Search for the cell housing the specified text and yield its (X, Y) center coordinate. 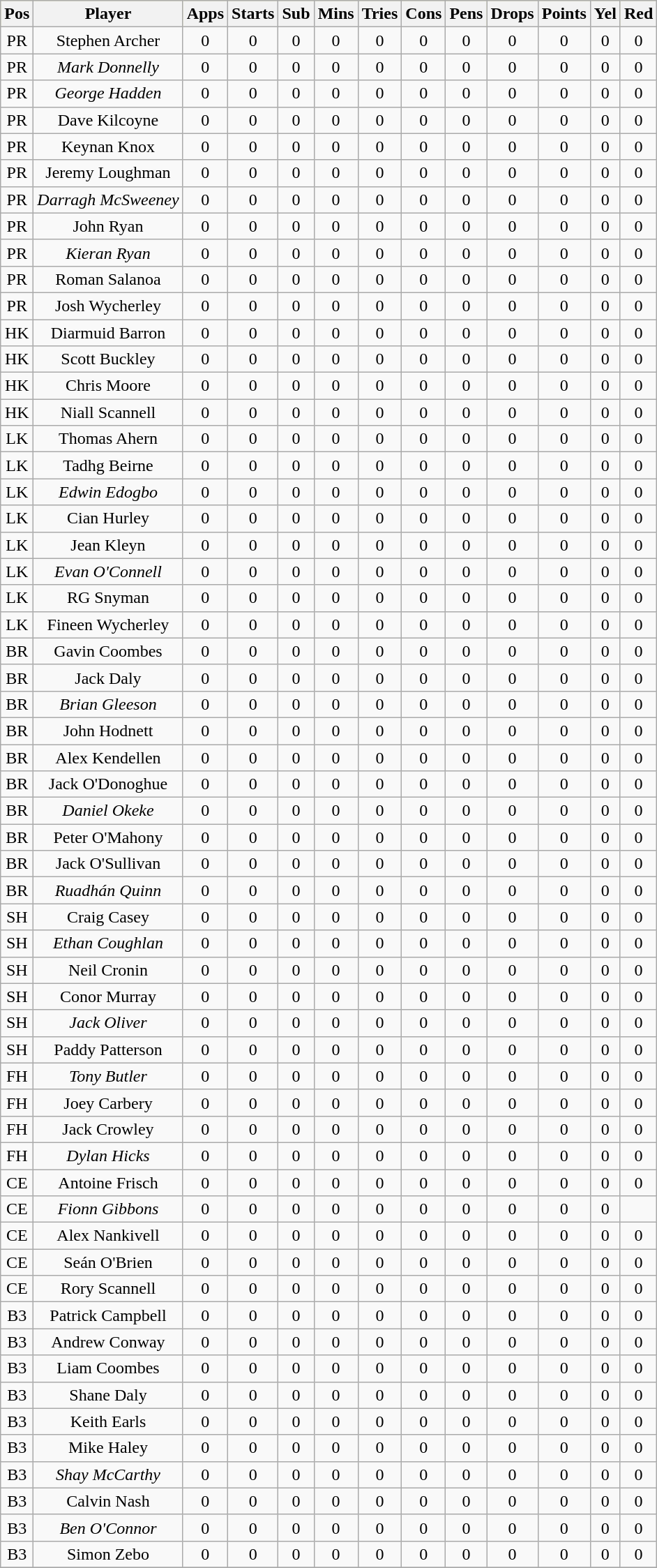
Apps (205, 14)
John Hodnett (108, 731)
Red (638, 14)
Mark Donnelly (108, 67)
Jean Kleyn (108, 545)
Pos (17, 14)
Evan O'Connell (108, 572)
Ben O'Connor (108, 1528)
Cons (424, 14)
Diarmuid Barron (108, 333)
Ruadhán Quinn (108, 890)
Edwin Edogbo (108, 492)
Keynan Knox (108, 147)
Calvin Nash (108, 1501)
Neil Cronin (108, 970)
Jack Crowley (108, 1129)
Jeremy Loughman (108, 173)
Chris Moore (108, 386)
Fionn Gibbons (108, 1209)
George Hadden (108, 94)
Alex Kendellen (108, 757)
Cian Hurley (108, 518)
Fineen Wycherley (108, 625)
Rory Scannell (108, 1289)
Simon Zebo (108, 1554)
Sub (296, 14)
Tries (379, 14)
Paddy Patterson (108, 1050)
Jack Daly (108, 678)
Joey Carbery (108, 1103)
Roman Salanoa (108, 279)
Tony Butler (108, 1076)
Gavin Coombes (108, 651)
Drops (512, 14)
Tadhg Beirne (108, 465)
Thomas Ahern (108, 439)
Darragh McSweeney (108, 200)
Points (564, 14)
Mins (336, 14)
Seán O'Brien (108, 1262)
Ethan Coughlan (108, 943)
Niall Scannell (108, 412)
Alex Nankivell (108, 1236)
Dylan Hicks (108, 1156)
Shane Daly (108, 1395)
Stephen Archer (108, 40)
Josh Wycherley (108, 306)
Keith Earls (108, 1421)
Scott Buckley (108, 359)
Yel (605, 14)
Daniel Okeke (108, 811)
Craig Casey (108, 917)
Dave Kilcoyne (108, 120)
Pens (466, 14)
Player (108, 14)
Peter O'Mahony (108, 837)
Kieran Ryan (108, 253)
Andrew Conway (108, 1342)
Brian Gleeson (108, 704)
Mike Haley (108, 1448)
Conor Murray (108, 996)
Shay McCarthy (108, 1474)
RG Snyman (108, 598)
John Ryan (108, 226)
Starts (253, 14)
Liam Coombes (108, 1368)
Jack O'Donoghue (108, 784)
Patrick Campbell (108, 1315)
Jack Oliver (108, 1023)
Jack O'Sullivan (108, 864)
Antoine Frisch (108, 1183)
